Locate the cell with the specified text and output its [X, Y] center coordinate. 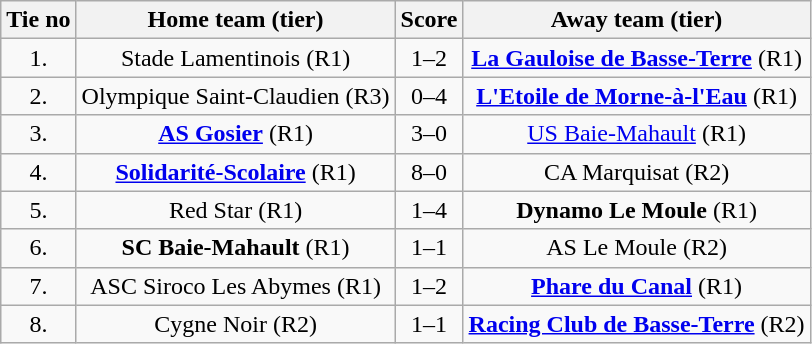
4. [38, 172]
Dynamo Le Moule (R1) [636, 210]
AS Le Moule (R2) [636, 248]
3. [38, 134]
Red Star (R1) [236, 210]
L'Etoile de Morne-à-l'Eau (R1) [636, 96]
2. [38, 96]
Score [429, 20]
Away team (tier) [636, 20]
7. [38, 286]
5. [38, 210]
SC Baie-Mahault (R1) [236, 248]
Olympique Saint-Claudien (R3) [236, 96]
Phare du Canal (R1) [636, 286]
Cygne Noir (R2) [236, 324]
CA Marquisat (R2) [636, 172]
Tie no [38, 20]
Racing Club de Basse-Terre (R2) [636, 324]
Stade Lamentinois (R1) [236, 58]
Home team (tier) [236, 20]
1–4 [429, 210]
8–0 [429, 172]
0–4 [429, 96]
6. [38, 248]
8. [38, 324]
AS Gosier (R1) [236, 134]
La Gauloise de Basse-Terre (R1) [636, 58]
3–0 [429, 134]
Solidarité-Scolaire (R1) [236, 172]
US Baie-Mahault (R1) [636, 134]
ASC Siroco Les Abymes (R1) [236, 286]
1. [38, 58]
